Return the [x, y] coordinate for the center point of the cell that contains the specified text.  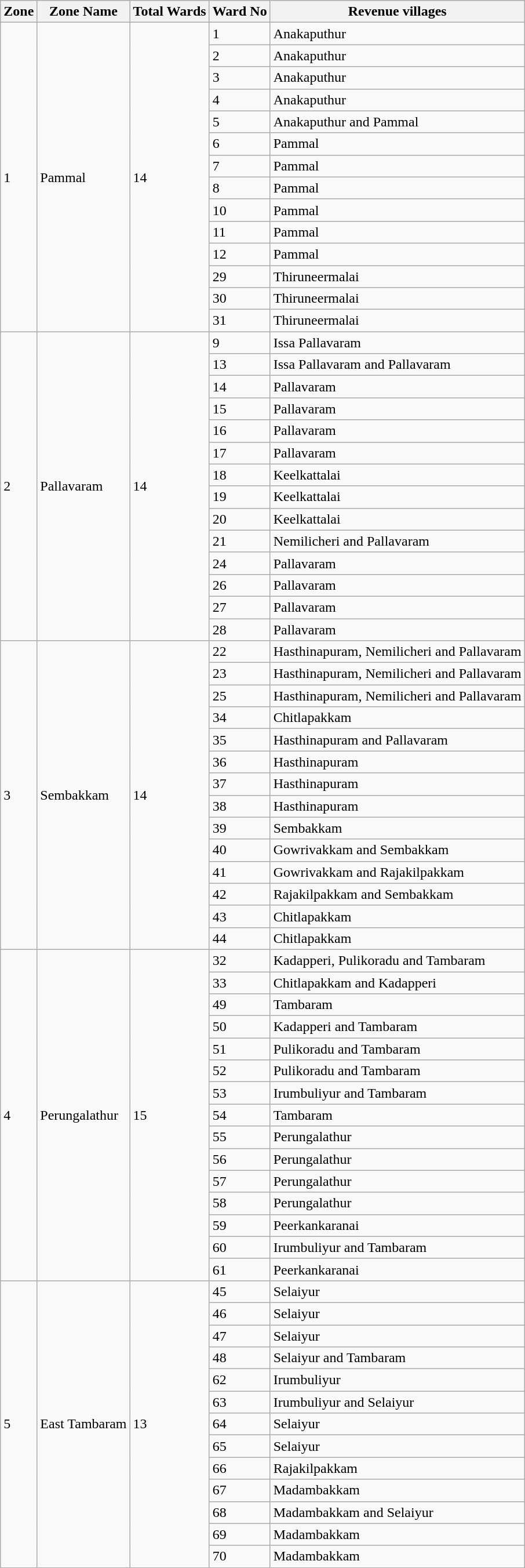
51 [240, 1049]
19 [240, 497]
67 [240, 1490]
25 [240, 696]
50 [240, 1027]
46 [240, 1313]
11 [240, 232]
6 [240, 144]
Rajakilpakkam and Sembakkam [398, 894]
55 [240, 1137]
68 [240, 1512]
57 [240, 1181]
63 [240, 1402]
47 [240, 1335]
22 [240, 652]
42 [240, 894]
65 [240, 1446]
12 [240, 254]
Zone Name [83, 12]
Revenue villages [398, 12]
20 [240, 519]
34 [240, 718]
Gowrivakkam and Sembakkam [398, 850]
East Tambaram [83, 1424]
Kadapperi and Tambaram [398, 1027]
Zone [19, 12]
Selaiyur and Tambaram [398, 1358]
37 [240, 784]
24 [240, 563]
44 [240, 938]
53 [240, 1093]
38 [240, 806]
7 [240, 166]
21 [240, 541]
Nemilicheri and Pallavaram [398, 541]
32 [240, 960]
40 [240, 850]
29 [240, 277]
39 [240, 828]
45 [240, 1291]
64 [240, 1424]
17 [240, 453]
60 [240, 1247]
70 [240, 1556]
28 [240, 629]
Gowrivakkam and Rajakilpakkam [398, 872]
30 [240, 299]
Total Wards [169, 12]
27 [240, 607]
10 [240, 210]
Issa Pallavaram and Pallavaram [398, 365]
26 [240, 585]
35 [240, 740]
41 [240, 872]
66 [240, 1468]
61 [240, 1269]
31 [240, 321]
Irumbuliyur and Selaiyur [398, 1402]
49 [240, 1005]
33 [240, 983]
Madambakkam and Selaiyur [398, 1512]
23 [240, 674]
18 [240, 475]
62 [240, 1380]
36 [240, 762]
Rajakilpakkam [398, 1468]
Anakaputhur and Pammal [398, 122]
Ward No [240, 12]
52 [240, 1071]
54 [240, 1115]
8 [240, 188]
9 [240, 343]
Irumbuliyur [398, 1380]
69 [240, 1534]
Kadapperi, Pulikoradu and Tambaram [398, 960]
43 [240, 916]
Issa Pallavaram [398, 343]
59 [240, 1225]
56 [240, 1159]
16 [240, 431]
48 [240, 1358]
Chitlapakkam and Kadapperi [398, 983]
58 [240, 1203]
Hasthinapuram and Pallavaram [398, 740]
